Capture the cell that displays the provided text and extract its (x, y) central coordinate. 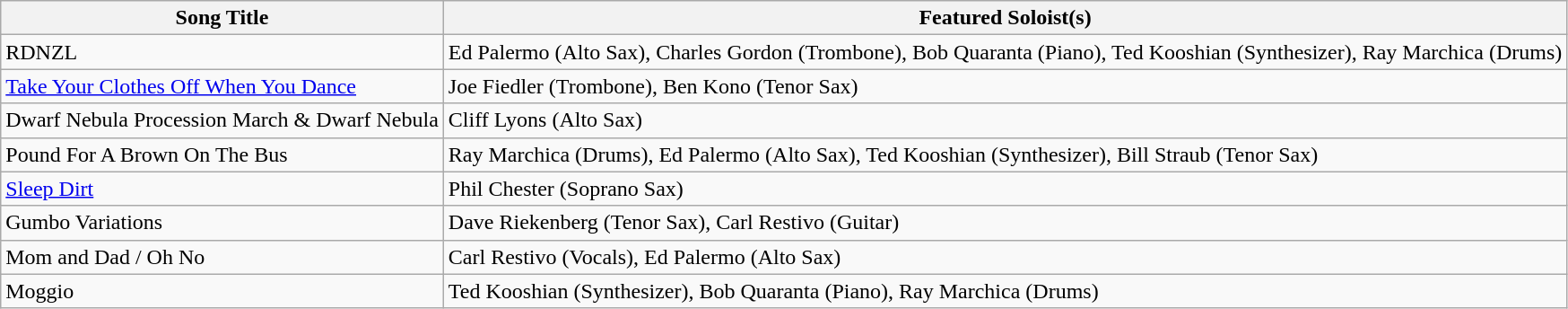
Joe Fiedler (Trombone), Ben Kono (Tenor Sax) (1005, 86)
Cliff Lyons (Alto Sax) (1005, 120)
Featured Soloist(s) (1005, 18)
Ted Kooshian (Synthesizer), Bob Quaranta (Piano), Ray Marchica (Drums) (1005, 291)
Dave Riekenberg (Tenor Sax), Carl Restivo (Guitar) (1005, 223)
Song Title (222, 18)
Phil Chester (Soprano Sax) (1005, 189)
Carl Restivo (Vocals), Ed Palermo (Alto Sax) (1005, 257)
Ray Marchica (Drums), Ed Palermo (Alto Sax), Ted Kooshian (Synthesizer), Bill Straub (Tenor Sax) (1005, 154)
Sleep Dirt (222, 189)
Dwarf Nebula Procession March & Dwarf Nebula (222, 120)
Mom and Dad / Oh No (222, 257)
Gumbo Variations (222, 223)
Ed Palermo (Alto Sax), Charles Gordon (Trombone), Bob Quaranta (Piano), Ted Kooshian (Synthesizer), Ray Marchica (Drums) (1005, 52)
Pound For A Brown On The Bus (222, 154)
RDNZL (222, 52)
Moggio (222, 291)
Take Your Clothes Off When You Dance (222, 86)
